Return the (X, Y) coordinate for the center point of the cell that contains the specified text.  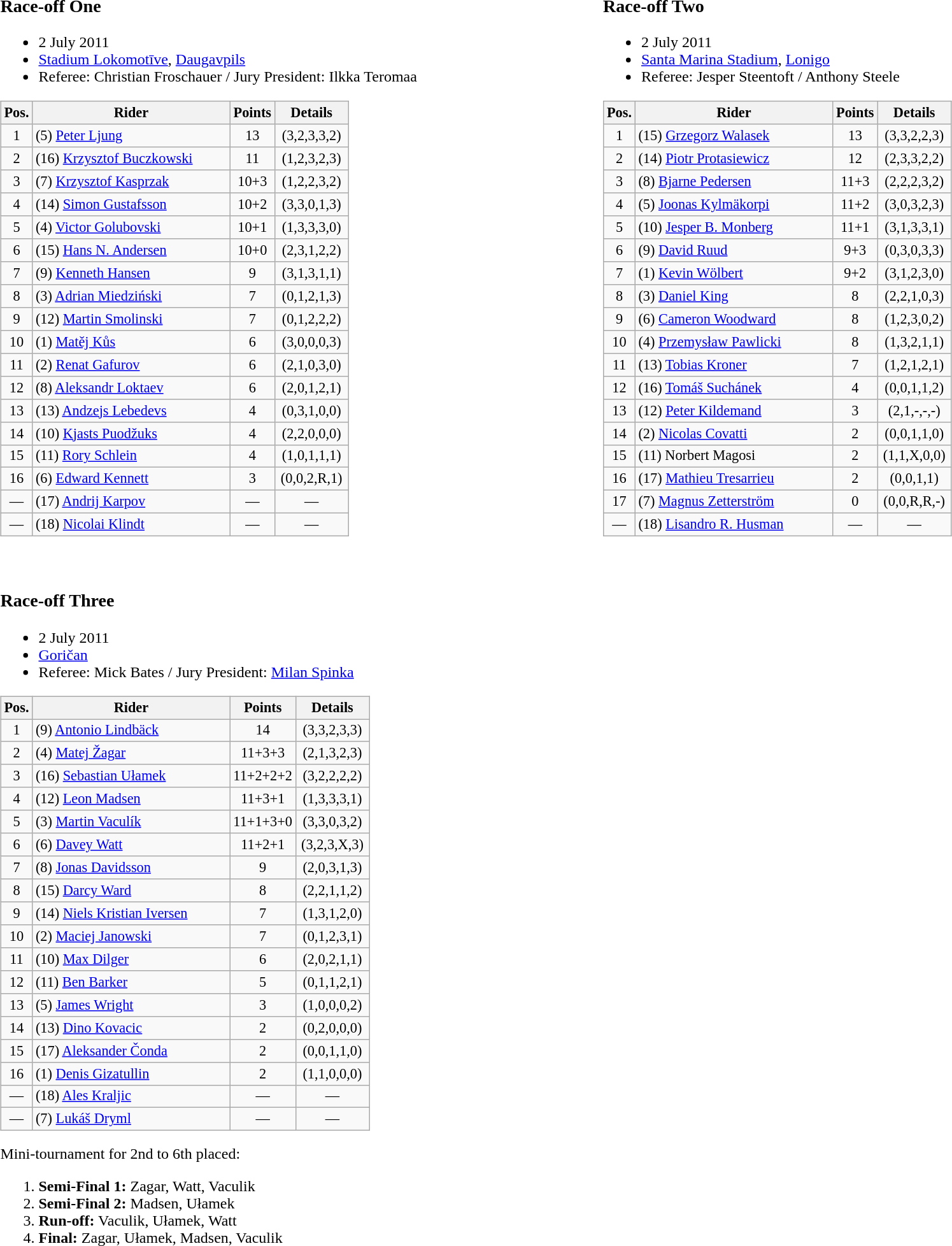
(5) James Wright (131, 1005)
(0,0,R,R,-) (914, 502)
(13) Dino Kovacic (131, 1028)
(2,3,1,2,2) (312, 250)
(12) Peter Kildemand (734, 410)
(11) Ben Barker (131, 982)
(2,0,1,2,1) (312, 387)
(1) Kevin Wölbert (734, 273)
(8) Bjarne Pedersen (734, 182)
(3) Martin Vaculík (131, 822)
(2) Nicolas Covatti (734, 433)
(3) Daniel King (734, 296)
(1,3,3,3,1) (332, 799)
(1,3,1,2,0) (332, 913)
11+2 (855, 204)
(10) Max Dilger (131, 959)
(13) Andzejs Lebedevs (131, 410)
(3) Adrian Miedziński (131, 296)
(2,1,0,3,0) (312, 364)
(8) Aleksandr Loktaev (131, 387)
(17) Andrij Karpov (131, 502)
(5) Joonas Kylmäkorpi (734, 204)
10+3 (252, 182)
(13) Tobias Kroner (734, 364)
(9) David Ruud (734, 250)
(0,2,0,0,0) (332, 1028)
(3,2,3,3,2) (312, 136)
(2,0,3,1,3) (332, 868)
(3,2,3,X,3) (332, 845)
(0,1,2,2,2) (312, 319)
(5) Peter Ljung (131, 136)
(2,0,2,1,1) (332, 959)
0 (855, 502)
(0,3,1,0,0) (312, 410)
(11) Rory Schlein (131, 456)
(3,0,3,2,3) (914, 204)
(0,3,0,3,3) (914, 250)
17 (619, 502)
(14) Piotr Protasiewicz (734, 159)
(9) Kenneth Hansen (131, 273)
(15) Grzegorz Walasek (734, 136)
(1) Denis Gizatullin (131, 1073)
(1,2,1,2,1) (914, 364)
(1,2,2,3,2) (312, 182)
(0,0,1,1,2) (914, 387)
11+3+1 (262, 799)
(3,2,2,2,2) (332, 776)
(10) Jesper B. Monberg (734, 227)
(1,3,3,3,0) (312, 227)
11+1+3+0 (262, 822)
(1,2,3,2,3) (312, 159)
11+1 (855, 227)
(2) Maciej Janowski (131, 936)
(4) Victor Golubovski (131, 227)
(0,1,2,3,1) (332, 936)
(3,1,2,3,0) (914, 273)
9+3 (855, 250)
(2,1,-,-,-) (914, 410)
(3,3,0,1,3) (312, 204)
11+2+2+2 (262, 776)
(2,3,3,2,2) (914, 159)
(1,1,X,0,0) (914, 456)
(18) Nicolai Klindt (131, 525)
(12) Leon Madsen (131, 799)
(16) Tomáš Suchánek (734, 387)
(16) Krzysztof Buczkowski (131, 159)
11+3 (855, 182)
(10) Kjasts Puodžuks (131, 433)
(3,1,3,1,1) (312, 273)
(2,2,2,3,2) (914, 182)
9+2 (855, 273)
(6) Cameron Woodward (734, 319)
(0,0,2,R,1) (312, 479)
(4) Przemysław Pawlicki (734, 341)
(2,2,1,1,2) (332, 891)
(17) Mathieu Tresarrieu (734, 479)
(1,3,2,1,1) (914, 341)
(7) Magnus Zetterström (734, 502)
10+2 (252, 204)
(14) Simon Gustafsson (131, 204)
(17) Aleksander Čonda (131, 1050)
(7) Lukáš Dryml (131, 1119)
(12) Martin Smolinski (131, 319)
(16) Sebastian Ułamek (131, 776)
(1,0,1,1,1) (312, 456)
(2) Renat Gafurov (131, 364)
(2,1,3,2,3) (332, 753)
(1) Matěj Kůs (131, 341)
(0,1,1,2,1) (332, 982)
(14) Niels Kristian Iversen (131, 913)
(0,1,2,1,3) (312, 296)
(2,2,0,0,0) (312, 433)
10+0 (252, 250)
(15) Hans N. Andersen (131, 250)
(3,3,2,2,3) (914, 136)
(3,1,3,3,1) (914, 227)
(1,1,0,0,0) (332, 1073)
(7) Krzysztof Kasprzak (131, 182)
(1,2,3,0,2) (914, 319)
(3,3,0,3,2) (332, 822)
(3,0,0,0,3) (312, 341)
(11) Norbert Magosi (734, 456)
(15) Darcy Ward (131, 891)
10+1 (252, 227)
(8) Jonas Davidsson (131, 868)
(0,0,1,1) (914, 479)
(18) Ales Kraljic (131, 1096)
(9) Antonio Lindbäck (131, 730)
(4) Matej Žagar (131, 753)
11+2+1 (262, 845)
(6) Edward Kennett (131, 479)
(2,2,1,0,3) (914, 296)
(18) Lisandro R. Husman (734, 525)
(6) Davey Watt (131, 845)
11+3+3 (262, 753)
(3,3,2,3,3) (332, 730)
(1,0,0,0,2) (332, 1005)
